Output the [x, y] coordinate of the center of the cell containing the given text.  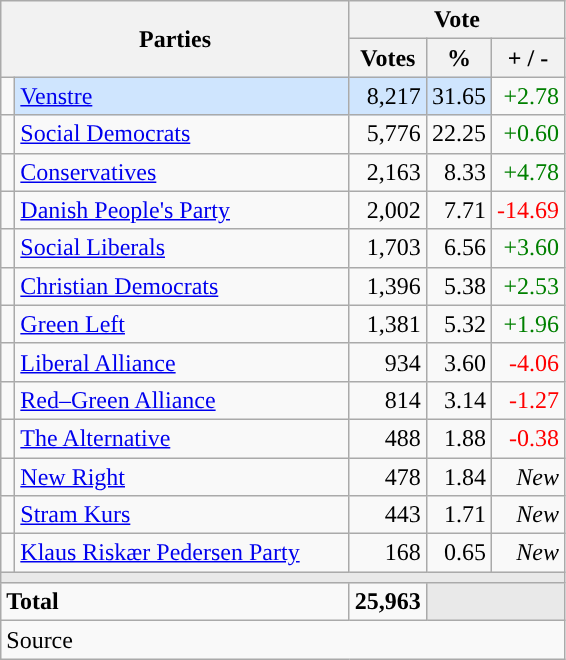
5.38 [458, 286]
168 [388, 553]
-4.06 [528, 362]
2,002 [388, 210]
1.71 [458, 515]
% [458, 58]
1.88 [458, 438]
1,703 [388, 248]
+1.96 [528, 324]
443 [388, 515]
Source [283, 640]
New Right [182, 477]
Social Democrats [182, 134]
5.32 [458, 324]
6.56 [458, 248]
8.33 [458, 172]
1,396 [388, 286]
Danish People's Party [182, 210]
Green Left [182, 324]
3.14 [458, 400]
+2.78 [528, 96]
+2.53 [528, 286]
The Alternative [182, 438]
5,776 [388, 134]
+4.78 [528, 172]
-14.69 [528, 210]
Total [176, 602]
31.65 [458, 96]
+3.60 [528, 248]
Parties [176, 39]
-1.27 [528, 400]
25,963 [388, 602]
Klaus Riskær Pedersen Party [182, 553]
1.84 [458, 477]
-0.38 [528, 438]
Christian Democrats [182, 286]
Red–Green Alliance [182, 400]
Venstre [182, 96]
Stram Kurs [182, 515]
478 [388, 477]
+0.60 [528, 134]
488 [388, 438]
934 [388, 362]
2,163 [388, 172]
Social Liberals [182, 248]
+ / - [528, 58]
22.25 [458, 134]
Conservatives [182, 172]
0.65 [458, 553]
Liberal Alliance [182, 362]
1,381 [388, 324]
814 [388, 400]
Votes [388, 58]
7.71 [458, 210]
Vote [456, 20]
3.60 [458, 362]
8,217 [388, 96]
